Determine the [X, Y] coordinate at the center of the cell enclosing the given text.  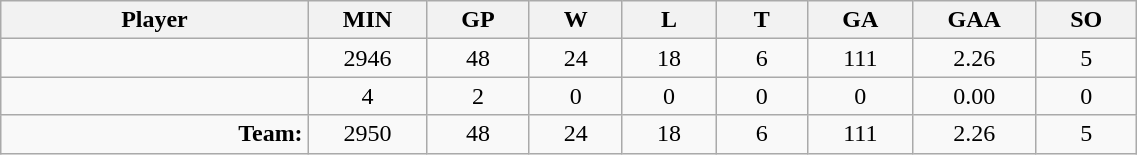
0.00 [974, 96]
Player [154, 20]
T [762, 20]
GA [860, 20]
Team: [154, 134]
2950 [368, 134]
GAA [974, 20]
GP [478, 20]
4 [368, 96]
L [668, 20]
SO [1086, 20]
MIN [368, 20]
2 [478, 96]
2946 [368, 58]
W [576, 20]
